Pinpoint the cell where the given text exists, returning its (X, Y) midpoint coordinate. 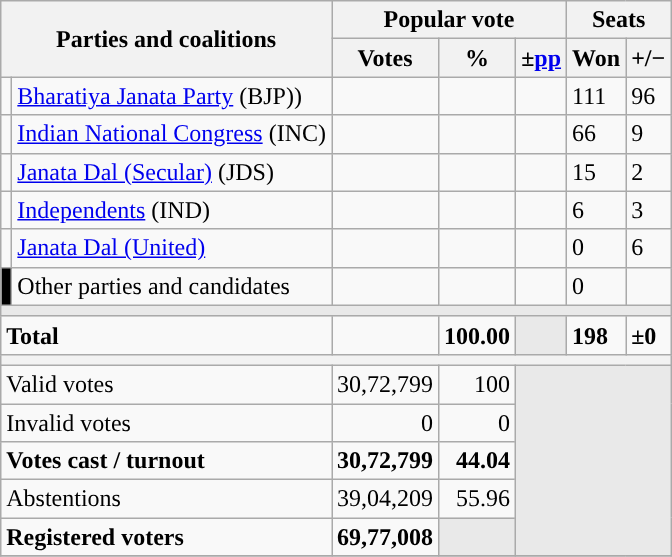
Indian National Congress (INC) (172, 134)
Parties and coalitions (166, 39)
Other parties and candidates (172, 286)
15 (596, 172)
69,77,008 (386, 537)
198 (596, 335)
±0 (648, 335)
±pp (542, 58)
Votes (386, 58)
Janata Dal (Secular) (JDS) (172, 172)
111 (596, 96)
Invalid votes (166, 423)
Bharatiya Janata Party (BJP)) (172, 96)
Votes cast / turnout (166, 461)
% (478, 58)
100.00 (478, 335)
Abstentions (166, 499)
3 (648, 210)
96 (648, 96)
Won (596, 58)
39,04,209 (386, 499)
Seats (619, 20)
66 (596, 134)
9 (648, 134)
Janata Dal (United) (172, 248)
44.04 (478, 461)
100 (478, 384)
Independents (IND) (172, 210)
55.96 (478, 499)
2 (648, 172)
Valid votes (166, 384)
Popular vote (450, 20)
+/− (648, 58)
Registered voters (166, 537)
Total (166, 335)
